Extract the (X, Y) coordinate from the center of the cell holding the provided text.  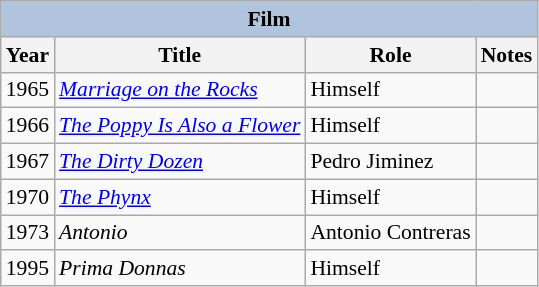
1965 (28, 90)
1973 (28, 233)
The Phynx (180, 197)
Antonio Contreras (390, 233)
1967 (28, 162)
1966 (28, 126)
The Poppy Is Also a Flower (180, 126)
1970 (28, 197)
Antonio (180, 233)
1995 (28, 269)
Year (28, 55)
Title (180, 55)
Film (270, 19)
Marriage on the Rocks (180, 90)
Notes (507, 55)
Role (390, 55)
Prima Donnas (180, 269)
The Dirty Dozen (180, 162)
Pedro Jiminez (390, 162)
